Output the [x, y] coordinate of the center of the cell containing the given text.  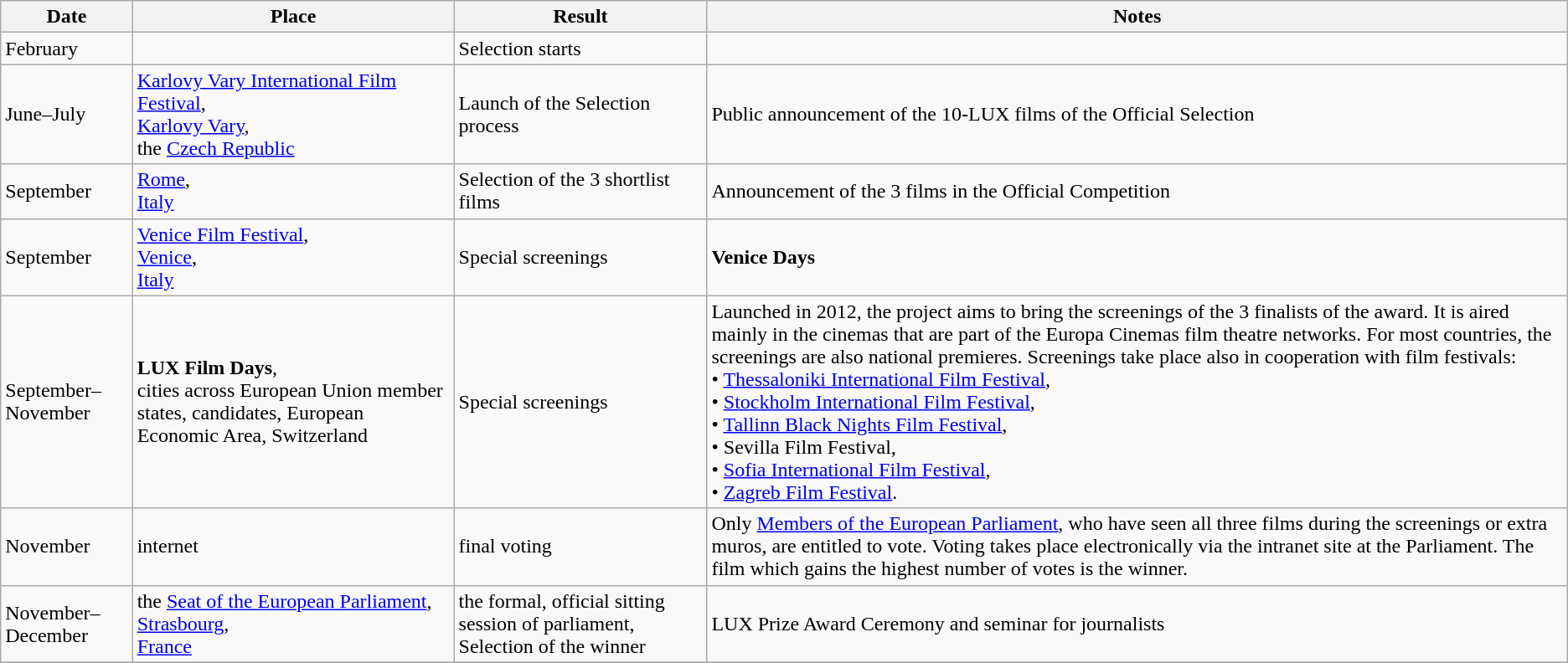
Public announcement of the 10-LUX films of the Official Selection [1137, 114]
Selection starts [580, 49]
February [67, 49]
Announcement of the 3 films in the Official Competition [1137, 191]
Selection of the 3 shortlist films [580, 191]
Launch of the Selection process [580, 114]
Notes [1137, 17]
the formal, official sitting session of parliament, Selection of the winner [580, 624]
LUX Film Days, cities across European Union member states, candidates, European Economic Area, Switzerland [293, 402]
November–December [67, 624]
final voting [580, 547]
LUX Prize Award Ceremony and seminar for journalists [1137, 624]
internet [293, 547]
September–November [67, 402]
June–July [67, 114]
Result [580, 17]
the Seat of the European Parliament, Strasbourg, France [293, 624]
Venice Film Festival, Venice, Italy [293, 257]
Venice Days [1137, 257]
Rome, Italy [293, 191]
November [67, 547]
Karlovy Vary International Film Festival, Karlovy Vary, the Czech Republic [293, 114]
Date [67, 17]
Place [293, 17]
